Find where the given text appears and provide that cell's center as [x, y] coordinate. 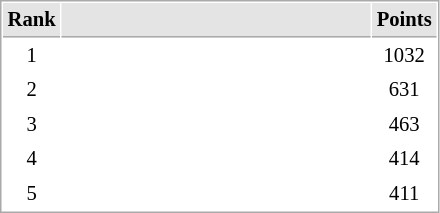
631 [404, 90]
411 [404, 194]
414 [404, 158]
Points [404, 20]
4 [32, 158]
1032 [404, 56]
5 [32, 194]
3 [32, 124]
463 [404, 124]
1 [32, 56]
2 [32, 90]
Rank [32, 20]
